Find where the given text appears and provide that cell's center as (X, Y) coordinate. 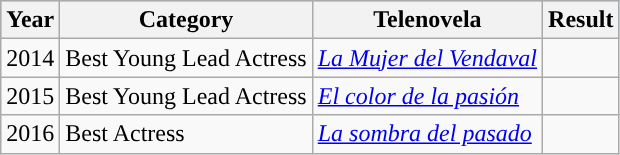
Category (186, 20)
El color de la pasión (427, 96)
La sombra del pasado (427, 134)
Best Actress (186, 134)
Result (581, 20)
Year (30, 20)
La Mujer del Vendaval (427, 58)
2014 (30, 58)
Telenovela (427, 20)
2016 (30, 134)
2015 (30, 96)
